Return [x, y] of the center of cell containing provided text 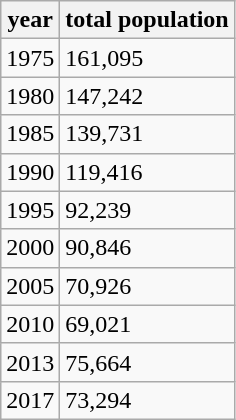
2005 [30, 286]
total population [147, 20]
1975 [30, 58]
147,242 [147, 96]
92,239 [147, 210]
73,294 [147, 400]
2013 [30, 362]
year [30, 20]
1980 [30, 96]
90,846 [147, 248]
2017 [30, 400]
161,095 [147, 58]
2010 [30, 324]
2000 [30, 248]
1985 [30, 134]
119,416 [147, 172]
70,926 [147, 286]
69,021 [147, 324]
75,664 [147, 362]
1995 [30, 210]
139,731 [147, 134]
1990 [30, 172]
